From the cell containing the given text, extract its center point as [X, Y] coordinate. 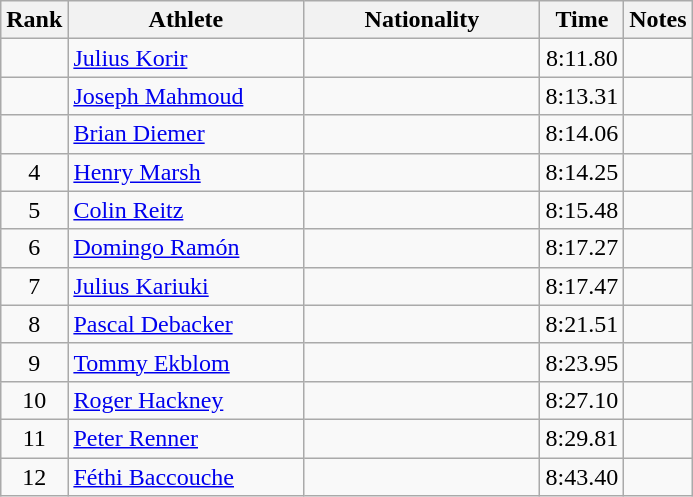
8:15.48 [582, 210]
11 [34, 438]
Pascal Debacker [186, 324]
8:43.40 [582, 477]
8:23.95 [582, 362]
Joseph Mahmoud [186, 96]
8:14.06 [582, 134]
Henry Marsh [186, 172]
8:13.31 [582, 96]
Féthi Baccouche [186, 477]
5 [34, 210]
Tommy Ekblom [186, 362]
8:17.47 [582, 286]
Nationality [422, 20]
Notes [658, 20]
Brian Diemer [186, 134]
Time [582, 20]
8 [34, 324]
Rank [34, 20]
9 [34, 362]
6 [34, 248]
Julius Korir [186, 58]
Domingo Ramón [186, 248]
8:27.10 [582, 400]
8:29.81 [582, 438]
8:11.80 [582, 58]
8:17.27 [582, 248]
8:21.51 [582, 324]
Roger Hackney [186, 400]
4 [34, 172]
Colin Reitz [186, 210]
Athlete [186, 20]
7 [34, 286]
8:14.25 [582, 172]
10 [34, 400]
12 [34, 477]
Julius Kariuki [186, 286]
Peter Renner [186, 438]
